Find where the given text appears and provide that cell's center as (x, y) coordinate. 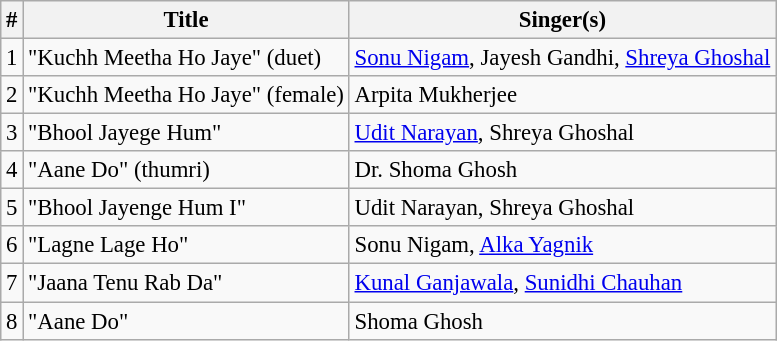
Shoma Ghosh (562, 321)
2 (12, 95)
3 (12, 133)
"Kuchh Meetha Ho Jaye" (female) (186, 95)
Kunal Ganjawala, Sunidhi Chauhan (562, 283)
7 (12, 283)
"Jaana Tenu Rab Da" (186, 283)
1 (12, 58)
"Bhool Jayege Hum" (186, 133)
8 (12, 321)
Singer(s) (562, 20)
6 (12, 245)
Title (186, 20)
4 (12, 170)
# (12, 20)
Dr. Shoma Ghosh (562, 170)
5 (12, 208)
"Aane Do" (thumri) (186, 170)
"Bhool Jayenge Hum I" (186, 208)
"Kuchh Meetha Ho Jaye" (duet) (186, 58)
"Aane Do" (186, 321)
Sonu Nigam, Alka Yagnik (562, 245)
Sonu Nigam, Jayesh Gandhi, Shreya Ghoshal (562, 58)
"Lagne Lage Ho" (186, 245)
Arpita Mukherjee (562, 95)
